Pinpoint the cell where the given text exists, returning its [x, y] midpoint coordinate. 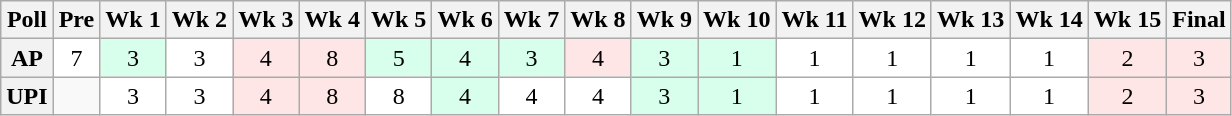
Wk 12 [892, 20]
Wk 15 [1127, 20]
Poll [27, 20]
Wk 14 [1049, 20]
AP [27, 58]
Wk 11 [814, 20]
5 [398, 58]
Wk 1 [133, 20]
7 [76, 58]
Final [1199, 20]
Wk 2 [199, 20]
UPI [27, 96]
Wk 6 [465, 20]
Wk 10 [737, 20]
Pre [76, 20]
Wk 13 [970, 20]
Wk 5 [398, 20]
Wk 8 [598, 20]
Wk 7 [531, 20]
Wk 9 [664, 20]
Wk 3 [266, 20]
Wk 4 [332, 20]
